Return [x, y] of the center of cell containing provided text 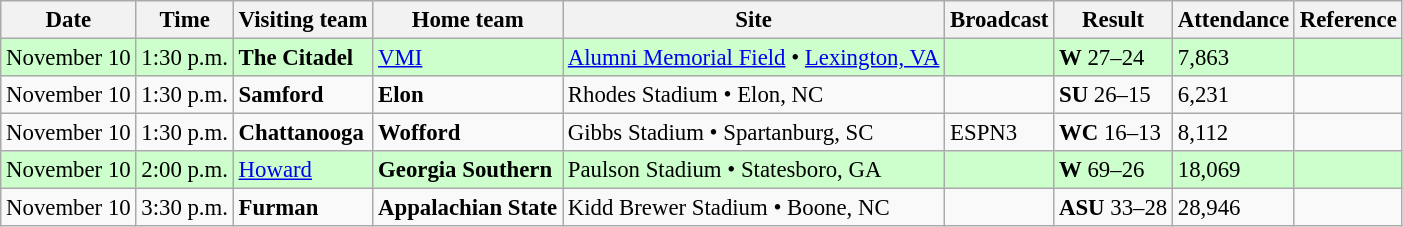
Result [1114, 20]
WC 16–13 [1114, 133]
8,112 [1234, 133]
Broadcast [1000, 20]
Kidd Brewer Stadium • Boone, NC [753, 208]
Howard [302, 170]
Paulson Stadium • Statesboro, GA [753, 170]
SU 26–15 [1114, 95]
Reference [1348, 20]
Georgia Southern [468, 170]
Wofford [468, 133]
Attendance [1234, 20]
Gibbs Stadium • Spartanburg, SC [753, 133]
W 27–24 [1114, 58]
ASU 33–28 [1114, 208]
6,231 [1234, 95]
7,863 [1234, 58]
Rhodes Stadium • Elon, NC [753, 95]
Samford [302, 95]
Date [68, 20]
Visiting team [302, 20]
Furman [302, 208]
ESPN3 [1000, 133]
Time [184, 20]
2:00 p.m. [184, 170]
Alumni Memorial Field • Lexington, VA [753, 58]
Appalachian State [468, 208]
The Citadel [302, 58]
18,069 [1234, 170]
W 69–26 [1114, 170]
Elon [468, 95]
Home team [468, 20]
VMI [468, 58]
Chattanooga [302, 133]
3:30 p.m. [184, 208]
28,946 [1234, 208]
Site [753, 20]
